Capture the cell that displays the provided text and extract its [x, y] central coordinate. 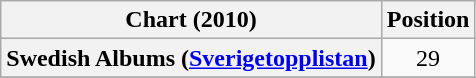
Chart (2010) [191, 20]
Swedish Albums (Sverigetopplistan) [191, 58]
Position [428, 20]
29 [428, 58]
